Locate the cell with the specified text and output its [x, y] center coordinate. 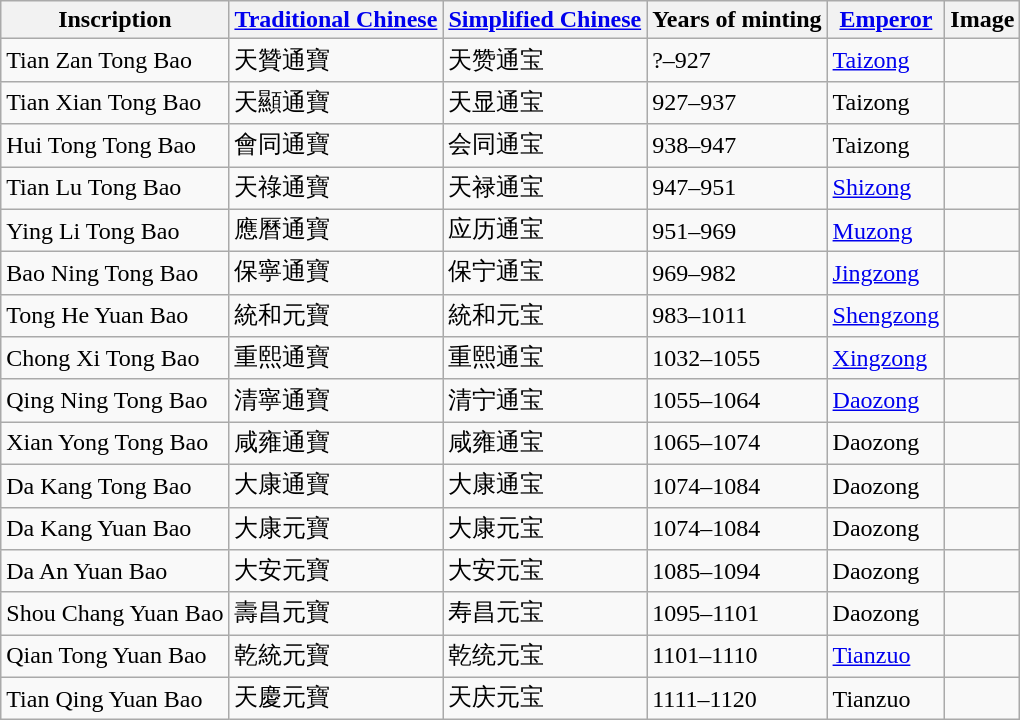
938–947 [737, 146]
應曆通寶 [336, 230]
天贊通寶 [336, 60]
Muzong [886, 230]
947–951 [737, 188]
983–1011 [737, 316]
应历通宝 [545, 230]
會同通寶 [336, 146]
1055–1064 [737, 400]
重熙通寶 [336, 358]
1065–1074 [737, 444]
Tian Lu Tong Bao [115, 188]
清寧通寶 [336, 400]
重熙通宝 [545, 358]
Tian Zan Tong Bao [115, 60]
保寧通寶 [336, 274]
大安元寶 [336, 572]
Shizong [886, 188]
Simplified Chinese [545, 20]
咸雍通寶 [336, 444]
Tian Xian Tong Bao [115, 102]
1111–1120 [737, 698]
天顯通寶 [336, 102]
会同通宝 [545, 146]
Inscription [115, 20]
天赞通宝 [545, 60]
Xingzong [886, 358]
927–937 [737, 102]
天慶元寶 [336, 698]
?–927 [737, 60]
Bao Ning Tong Bao [115, 274]
Xian Yong Tong Bao [115, 444]
Shou Chang Yuan Bao [115, 614]
1095–1101 [737, 614]
951–969 [737, 230]
Da Kang Yuan Bao [115, 528]
Emperor [886, 20]
天庆元宝 [545, 698]
Jingzong [886, 274]
大康通宝 [545, 486]
大康通寶 [336, 486]
Da Kang Tong Bao [115, 486]
天祿通寶 [336, 188]
寿昌元宝 [545, 614]
天禄通宝 [545, 188]
Image [982, 20]
Qing Ning Tong Bao [115, 400]
清宁通宝 [545, 400]
1085–1094 [737, 572]
天显通宝 [545, 102]
1032–1055 [737, 358]
乾统元宝 [545, 656]
統和元寶 [336, 316]
保宁通宝 [545, 274]
1101–1110 [737, 656]
乾統元寶 [336, 656]
Traditional Chinese [336, 20]
Qian Tong Yuan Bao [115, 656]
大康元寶 [336, 528]
969–982 [737, 274]
Hui Tong Tong Bao [115, 146]
Years of minting [737, 20]
大康元宝 [545, 528]
Tong He Yuan Bao [115, 316]
Shengzong [886, 316]
Da An Yuan Bao [115, 572]
咸雍通宝 [545, 444]
Tian Qing Yuan Bao [115, 698]
Ying Li Tong Bao [115, 230]
大安元宝 [545, 572]
壽昌元寶 [336, 614]
統和元宝 [545, 316]
Chong Xi Tong Bao [115, 358]
